Scan for the cell matching the given text and deliver its [X, Y] coordinate at center. 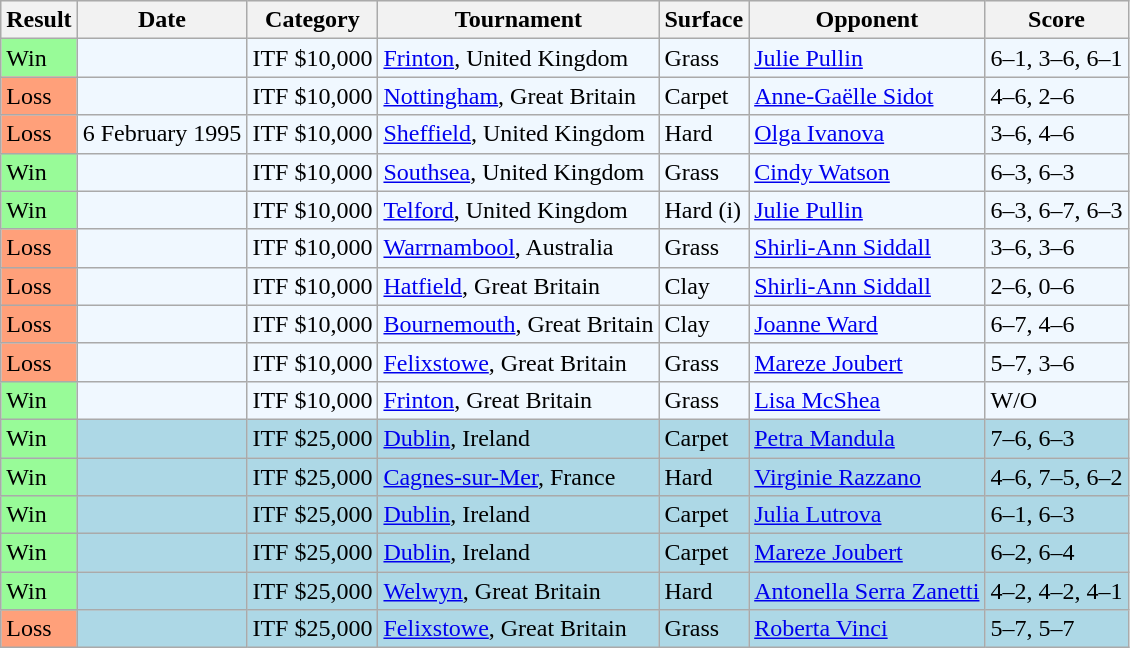
Tournament [518, 20]
Virginie Razzano [867, 477]
Category [312, 20]
2–6, 0–6 [1056, 286]
Cagnes-sur-Mer, France [518, 477]
5–7, 5–7 [1056, 629]
Hatfield, Great Britain [518, 286]
3–6, 4–6 [1056, 134]
Surface [704, 20]
3–6, 3–6 [1056, 248]
Anne-Gaëlle Sidot [867, 96]
Southsea, United Kingdom [518, 172]
Date [162, 20]
Roberta Vinci [867, 629]
4–2, 4–2, 4–1 [1056, 591]
Hard (i) [704, 210]
Warrnambool, Australia [518, 248]
Nottingham, Great Britain [518, 96]
W/O [1056, 400]
Lisa McShea [867, 400]
Cindy Watson [867, 172]
Julia Lutrova [867, 515]
Opponent [867, 20]
Score [1056, 20]
Joanne Ward [867, 324]
Frinton, Great Britain [518, 400]
6–1, 3–6, 6–1 [1056, 58]
Result [39, 20]
Telford, United Kingdom [518, 210]
7–6, 6–3 [1056, 438]
4–6, 2–6 [1056, 96]
6–7, 4–6 [1056, 324]
6–3, 6–3 [1056, 172]
Olga Ivanova [867, 134]
6–3, 6–7, 6–3 [1056, 210]
Welwyn, Great Britain [518, 591]
Frinton, United Kingdom [518, 58]
Petra Mandula [867, 438]
Bournemouth, Great Britain [518, 324]
6–2, 6–4 [1056, 553]
6 February 1995 [162, 134]
6–1, 6–3 [1056, 515]
Antonella Serra Zanetti [867, 591]
5–7, 3–6 [1056, 362]
Sheffield, United Kingdom [518, 134]
4–6, 7–5, 6–2 [1056, 477]
